Capture the cell that displays the provided text and extract its (X, Y) central coordinate. 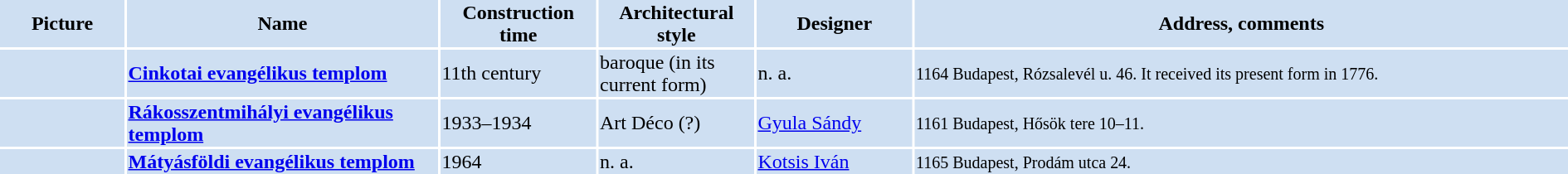
Picture (62, 23)
Name (282, 23)
1964 (519, 162)
11th century (519, 73)
Designer (835, 23)
Cinkotai evangélikus templom (282, 73)
Kotsis Iván (835, 162)
baroque (in its current form) (677, 73)
1165 Budapest, Prodám utca 24. (1241, 162)
1933–1934 (519, 123)
Construction time (519, 23)
Rákosszentmihályi evangélikus templom (282, 123)
Gyula Sándy (835, 123)
Mátyásföldi evangélikus templom (282, 162)
1161 Budapest, Hősök tere 10–11. (1241, 123)
Address, comments (1241, 23)
Art Déco (?) (677, 123)
Architectural style (677, 23)
1164 Budapest, Rózsalevél u. 46. It received its present form in 1776. (1241, 73)
